Find where the given text appears and provide that cell's center as (x, y) coordinate. 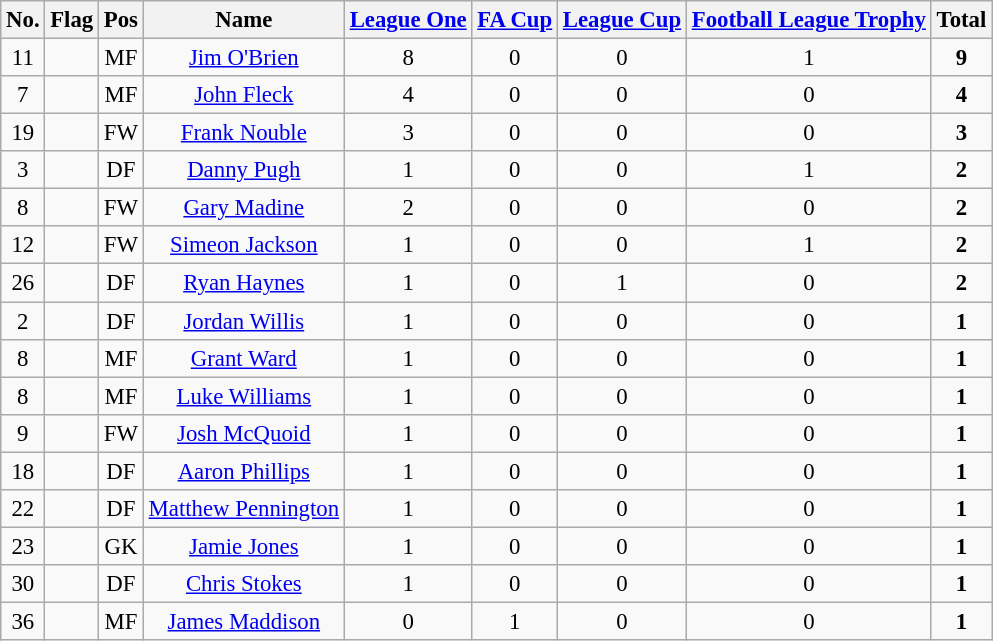
Flag (72, 20)
30 (23, 584)
League One (408, 20)
Football League Trophy (808, 20)
Ryan Haynes (244, 283)
GK (122, 546)
No. (23, 20)
36 (23, 621)
League Cup (622, 20)
26 (23, 283)
Jordan Willis (244, 321)
23 (23, 546)
7 (23, 95)
18 (23, 471)
Jim O'Brien (244, 58)
Luke Williams (244, 396)
22 (23, 509)
Danny Pugh (244, 170)
Matthew Pennington (244, 509)
Chris Stokes (244, 584)
Grant Ward (244, 358)
FA Cup (515, 20)
Simeon Jackson (244, 245)
Josh McQuoid (244, 433)
12 (23, 245)
Name (244, 20)
Gary Madine (244, 208)
Aaron Phillips (244, 471)
11 (23, 58)
19 (23, 133)
John Fleck (244, 95)
Total (961, 20)
Jamie Jones (244, 546)
James Maddison (244, 621)
Frank Nouble (244, 133)
Pos (122, 20)
